Determine the (x, y) coordinate at the center of the cell enclosing the given text.  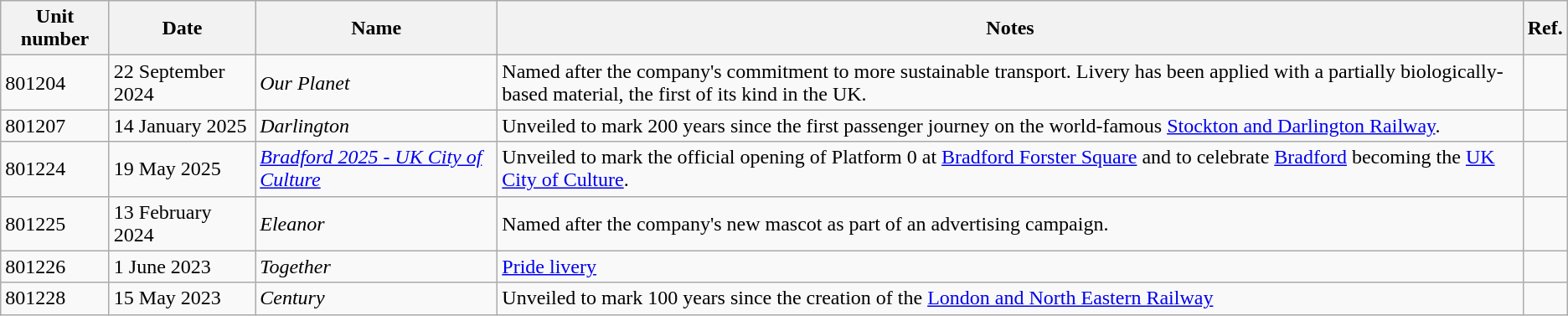
22 September 2024 (182, 82)
19 May 2025 (182, 169)
Bradford 2025 - UK City of Culture (377, 169)
801228 (55, 298)
14 January 2025 (182, 126)
801204 (55, 82)
Unveiled to mark the official opening of Platform 0 at Bradford Forster Square and to celebrate Bradford becoming the UK City of Culture. (1010, 169)
Darlington (377, 126)
801207 (55, 126)
13 February 2024 (182, 223)
Eleanor (377, 223)
Date (182, 28)
Pride livery (1010, 267)
Our Planet (377, 82)
Name (377, 28)
Named after the company's new mascot as part of an advertising campaign. (1010, 223)
Together (377, 267)
801225 (55, 223)
Century (377, 298)
801224 (55, 169)
Ref. (1545, 28)
Unit number (55, 28)
1 June 2023 (182, 267)
Notes (1010, 28)
15 May 2023 (182, 298)
Unveiled to mark 100 years since the creation of the London and North Eastern Railway (1010, 298)
801226 (55, 267)
Unveiled to mark 200 years since the first passenger journey on the world-famous Stockton and Darlington Railway. (1010, 126)
